Determine the (x, y) coordinate at the center of the cell enclosing the given text.  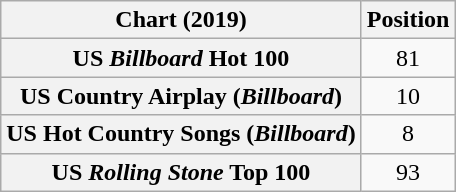
Position (408, 20)
10 (408, 96)
8 (408, 134)
US Rolling Stone Top 100 (181, 172)
81 (408, 58)
US Hot Country Songs (Billboard) (181, 134)
US Billboard Hot 100 (181, 58)
US Country Airplay (Billboard) (181, 96)
93 (408, 172)
Chart (2019) (181, 20)
